Scan for the cell matching the given text and deliver its [X, Y] coordinate at center. 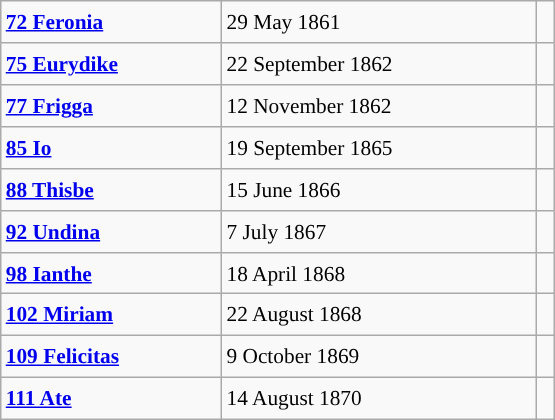
88 Thisbe [112, 189]
22 September 1862 [378, 64]
109 Felicitas [112, 357]
12 November 1862 [378, 106]
22 August 1868 [378, 315]
92 Undina [112, 231]
29 May 1861 [378, 22]
85 Io [112, 148]
102 Miriam [112, 315]
15 June 1866 [378, 189]
7 July 1867 [378, 231]
18 April 1868 [378, 273]
19 September 1865 [378, 148]
14 August 1870 [378, 399]
75 Eurydike [112, 64]
72 Feronia [112, 22]
77 Frigga [112, 106]
9 October 1869 [378, 357]
111 Ate [112, 399]
98 Ianthe [112, 273]
